Output the [x, y] coordinate of the center of the cell containing the given text.  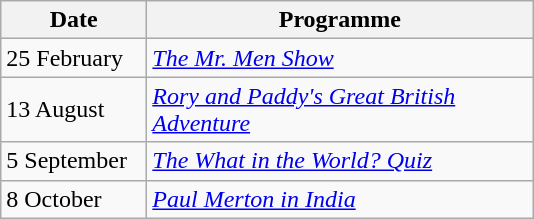
8 October [74, 199]
Rory and Paddy's Great British Adventure [340, 110]
Date [74, 20]
13 August [74, 110]
5 September [74, 161]
The Mr. Men Show [340, 58]
25 February [74, 58]
Paul Merton in India [340, 199]
The What in the World? Quiz [340, 161]
Programme [340, 20]
